Provide the [x, y] coordinate of the cell's center where the given text is located.  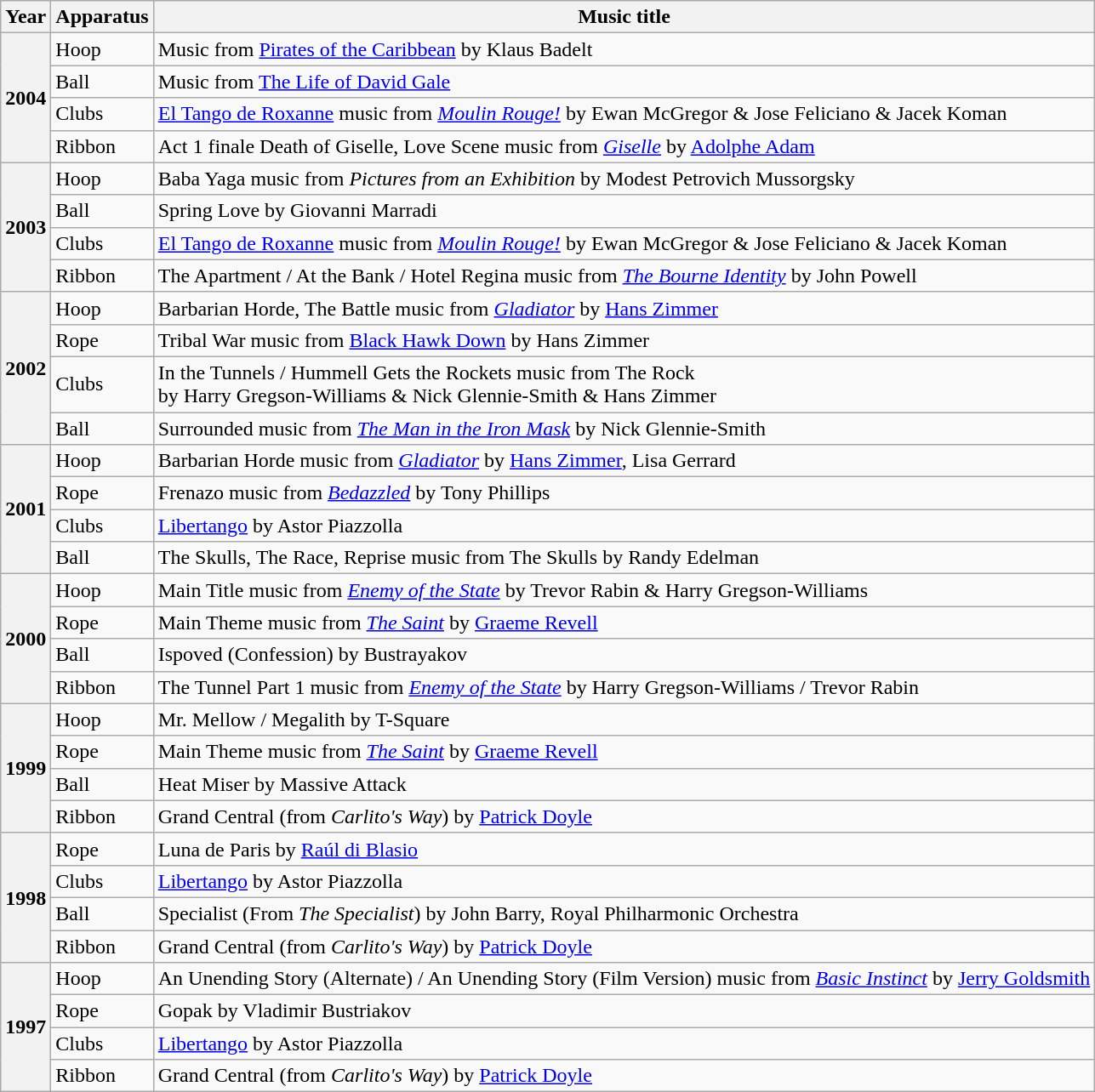
2002 [26, 367]
2000 [26, 639]
Music from Pirates of the Caribbean by Klaus Badelt [624, 49]
An Unending Story (Alternate) / An Unending Story (Film Version) music from Basic Instinct by Jerry Goldsmith [624, 979]
The Skulls, The Race, Reprise music from The Skulls by Randy Edelman [624, 558]
Tribal War music from Black Hawk Down by Hans Zimmer [624, 340]
Spring Love by Giovanni Marradi [624, 211]
2004 [26, 98]
Barbarian Horde music from Gladiator by Hans Zimmer, Lisa Gerrard [624, 461]
Year [26, 17]
Barbarian Horde, The Battle music from Gladiator by Hans Zimmer [624, 308]
Luna de Paris by Raúl di Blasio [624, 849]
Heat Miser by Massive Attack [624, 784]
1998 [26, 897]
The Apartment / At the Bank / Hotel Regina music from The Bourne Identity by John Powell [624, 276]
Music from The Life of David Gale [624, 82]
Act 1 finale Death of Giselle, Love Scene music from Giselle by Adolphe Adam [624, 146]
Frenazo music from Bedazzled by Tony Phillips [624, 493]
2001 [26, 509]
Gopak by Vladimir Bustriakov [624, 1011]
Ispoved (Confession) by Bustrayakov [624, 655]
1997 [26, 1027]
Specialist (From The Specialist) by John Barry, Royal Philharmonic Orchestra [624, 913]
Music title [624, 17]
1999 [26, 768]
Mr. Mellow / Megalith by T-Square [624, 719]
The Tunnel Part 1 music from Enemy of the State by Harry Gregson-Williams / Trevor Rabin [624, 687]
Main Title music from Enemy of the State by Trevor Rabin & Harry Gregson-Williams [624, 590]
Baba Yaga music from Pictures from an Exhibition by Modest Petrovich Mussorgsky [624, 179]
2003 [26, 227]
Apparatus [102, 17]
In the Tunnels / Hummell Gets the Rockets music from The Rock by Harry Gregson-Williams & Nick Glennie-Smith & Hans Zimmer [624, 384]
Surrounded music from The Man in the Iron Mask by Nick Glennie-Smith [624, 428]
